Return (X, Y) of the center of cell containing provided text 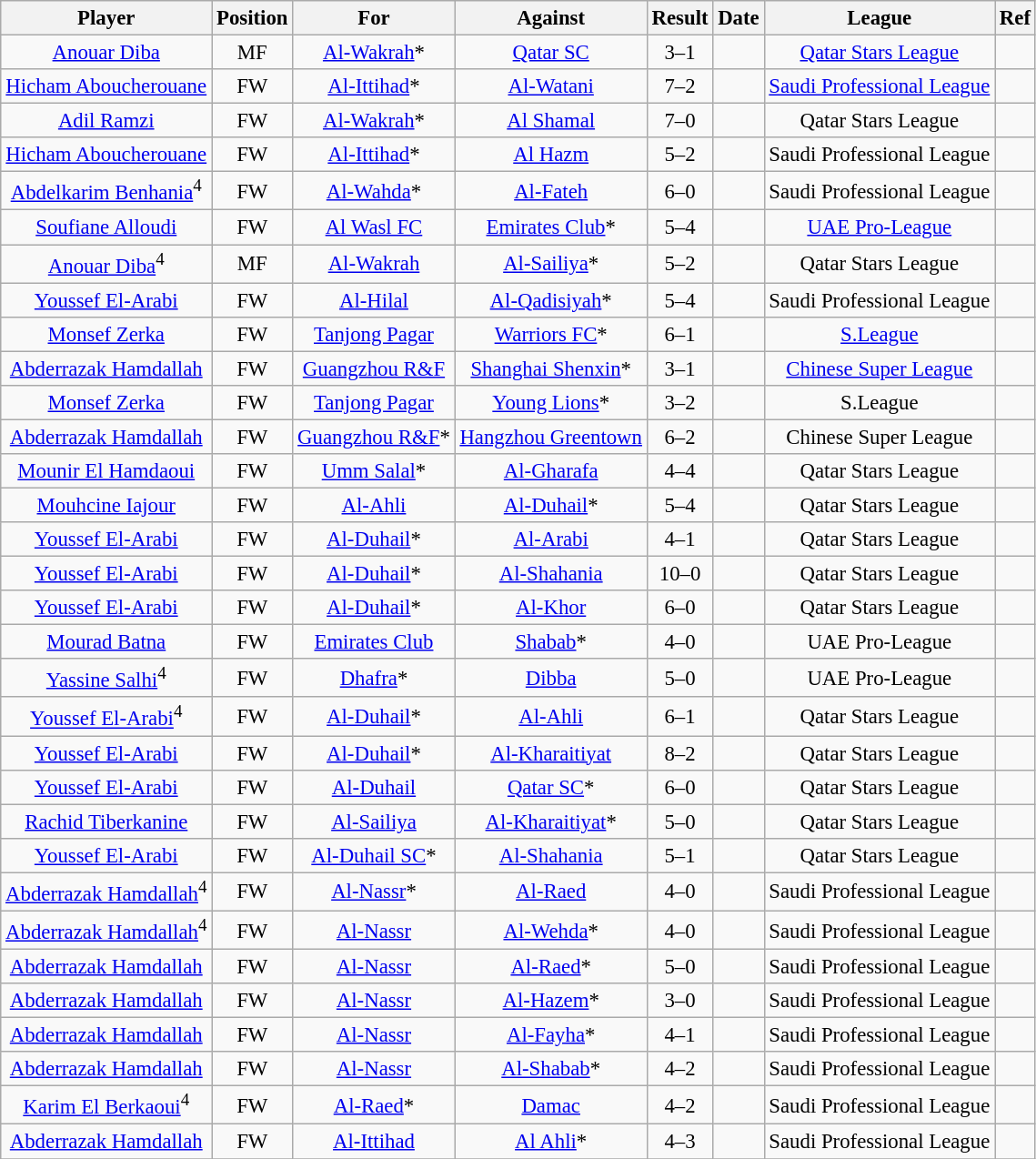
Result (680, 18)
6–2 (680, 437)
Karim El Berkaoui4 (106, 1105)
Shabab* (551, 642)
Qatar SC (551, 53)
Against (551, 18)
Al-Shabab* (551, 1069)
Al-Arabi (551, 539)
Rachid Tiberkanine (106, 821)
Emirates Club* (551, 227)
Date (739, 18)
Hangzhou Greentown (551, 437)
Soufiane Alloudi (106, 227)
League (880, 18)
Guangzhou R&F* (374, 437)
Al Ahli* (551, 1142)
Al-Raed (551, 892)
Al Hazm (551, 155)
Al-Fateh (551, 191)
Dibba (551, 678)
Shanghai Shenxin* (551, 368)
Mounir El Hamdaoui (106, 471)
Al-Kharaitiyat* (551, 821)
8–2 (680, 753)
Ref (1015, 18)
Al-Khor (551, 608)
Anouar Diba (106, 53)
Al-Sailiya* (551, 264)
Al-Nassr* (374, 892)
Qatar SC* (551, 787)
Yassine Salhi4 (106, 678)
For (374, 18)
Al-Gharafa (551, 471)
Position (253, 18)
Al-Sailiya (374, 821)
Al-Fayha* (551, 1035)
Anouar Diba4 (106, 264)
Warriors FC* (551, 334)
Al-Qadisiyah* (551, 300)
Al Shamal (551, 121)
Abdelkarim Benhania4 (106, 191)
Damac (551, 1105)
7–2 (680, 86)
4–4 (680, 471)
3–0 (680, 1001)
Al-Duhail (374, 787)
Al-Watani (551, 86)
Al-Hilal (374, 300)
4–3 (680, 1142)
Al-Wahda* (374, 191)
10–0 (680, 574)
Adil Ramzi (106, 121)
5–1 (680, 856)
Young Lions* (551, 403)
Al-Wakrah (374, 264)
Al-Hazem* (551, 1001)
Player (106, 18)
Al-Kharaitiyat (551, 753)
7–0 (680, 121)
Al-Wehda* (551, 930)
Youssef El-Arabi4 (106, 717)
Al-Ittihad (374, 1142)
Mourad Batna (106, 642)
Mouhcine Iajour (106, 505)
Emirates Club (374, 642)
Dhafra* (374, 678)
Guangzhou R&F (374, 368)
Umm Salal* (374, 471)
Al-Duhail SC* (374, 856)
3–2 (680, 403)
Al Wasl FC (374, 227)
